Pinpoint the cell where the given text exists, returning its [X, Y] midpoint coordinate. 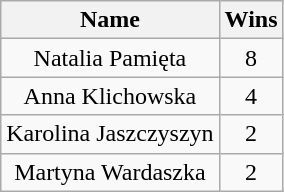
Natalia Pamięta [110, 58]
4 [251, 96]
Anna Klichowska [110, 96]
Martyna Wardaszka [110, 172]
Karolina Jaszczyszyn [110, 134]
Name [110, 20]
Wins [251, 20]
8 [251, 58]
